Determine the [X, Y] coordinate at the center of the cell enclosing the given text.  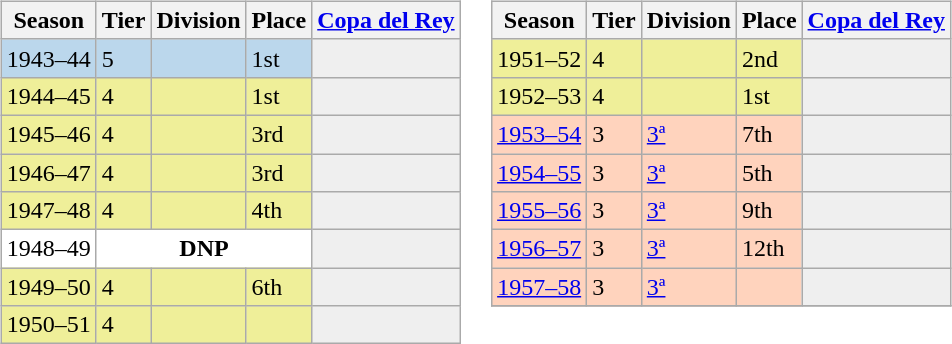
2nd [769, 58]
1950–51 [48, 325]
1951–52 [540, 58]
1957–58 [540, 287]
6th [279, 287]
1948–49 [48, 249]
5 [124, 58]
1944–45 [48, 96]
5th [769, 173]
1943–44 [48, 58]
4th [279, 211]
9th [769, 211]
DNP [204, 249]
1956–57 [540, 249]
7th [769, 134]
1945–46 [48, 134]
1955–56 [540, 211]
1949–50 [48, 287]
1952–53 [540, 96]
1954–55 [540, 173]
12th [769, 249]
1953–54 [540, 134]
1946–47 [48, 173]
1947–48 [48, 211]
